Capture the cell that displays the provided text and extract its (x, y) central coordinate. 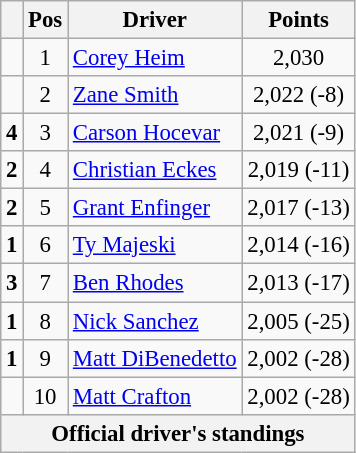
Corey Heim (155, 58)
Matt Crafton (155, 396)
Grant Enfinger (155, 208)
2,030 (298, 58)
Official driver's standings (178, 433)
2,021 (-9) (298, 133)
8 (46, 321)
Zane Smith (155, 95)
Ty Majeski (155, 245)
2,017 (-13) (298, 208)
6 (46, 245)
2,013 (-17) (298, 283)
Driver (155, 20)
9 (46, 358)
Carson Hocevar (155, 133)
Nick Sanchez (155, 321)
2,022 (-8) (298, 95)
5 (46, 208)
7 (46, 283)
Matt DiBenedetto (155, 358)
Christian Eckes (155, 170)
Points (298, 20)
2,005 (-25) (298, 321)
10 (46, 396)
Ben Rhodes (155, 283)
Pos (46, 20)
2,014 (-16) (298, 245)
2,019 (-11) (298, 170)
